Pinpoint the cell where the given text exists, returning its [x, y] midpoint coordinate. 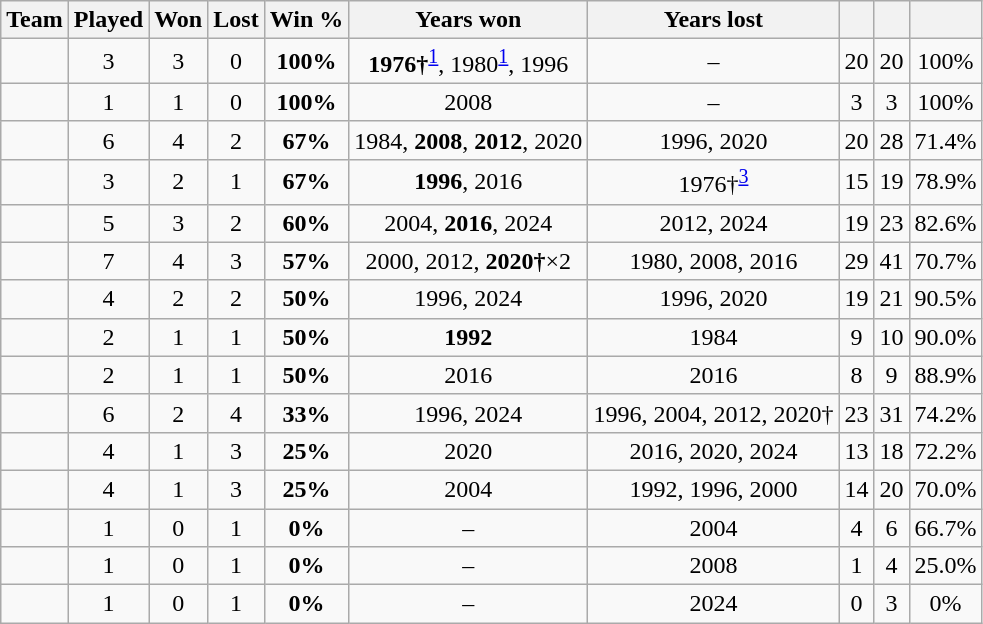
2020 [468, 451]
5 [108, 223]
25.0% [946, 566]
41 [892, 261]
90.0% [946, 337]
8 [856, 375]
1996, 2016 [468, 182]
82.6% [946, 223]
18 [892, 451]
1976†1, 19801, 1996 [468, 62]
10 [892, 337]
31 [892, 413]
Years won [468, 20]
1984 [714, 337]
28 [892, 140]
1980, 2008, 2016 [714, 261]
2004, 2016, 2024 [468, 223]
Team [35, 20]
90.5% [946, 299]
1992 [468, 337]
70.0% [946, 489]
60% [306, 223]
70.7% [946, 261]
88.9% [946, 375]
2012, 2024 [714, 223]
72.2% [946, 451]
Lost [236, 20]
1996, 2004, 2012, 2020† [714, 413]
66.7% [946, 528]
2000, 2012, 2020†×2 [468, 261]
Years lost [714, 20]
57% [306, 261]
21 [892, 299]
13 [856, 451]
1992, 1996, 2000 [714, 489]
14 [856, 489]
1976†3 [714, 182]
74.2% [946, 413]
33% [306, 413]
Won [178, 20]
71.4% [946, 140]
1984, 2008, 2012, 2020 [468, 140]
Win % [306, 20]
78.9% [946, 182]
15 [856, 182]
7 [108, 261]
2024 [714, 604]
Played [108, 20]
29 [856, 261]
2016, 2020, 2024 [714, 451]
